Pinpoint the cell where the given text exists, returning its [X, Y] midpoint coordinate. 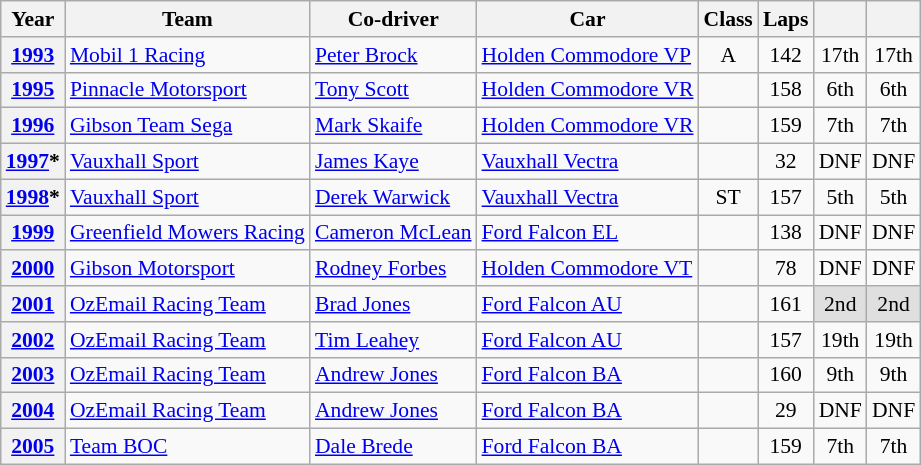
138 [786, 233]
Holden Commodore VP [588, 55]
1996 [33, 126]
Dale Brede [394, 447]
Derek Warwick [394, 197]
1997* [33, 162]
160 [786, 375]
2005 [33, 447]
2001 [33, 304]
2002 [33, 340]
Pinnacle Motorsport [188, 90]
2003 [33, 375]
Tim Leahey [394, 340]
Peter Brock [394, 55]
Rodney Forbes [394, 269]
Holden Commodore VT [588, 269]
James Kaye [394, 162]
78 [786, 269]
Greenfield Mowers Racing [188, 233]
1995 [33, 90]
Mobil 1 Racing [188, 55]
Mark Skaife [394, 126]
Class [728, 19]
2000 [33, 269]
1993 [33, 55]
Ford Falcon EL [588, 233]
Tony Scott [394, 90]
Gibson Team Sega [188, 126]
ST [728, 197]
Gibson Motorsport [188, 269]
158 [786, 90]
29 [786, 411]
Cameron McLean [394, 233]
1999 [33, 233]
1998* [33, 197]
Team BOC [188, 447]
Car [588, 19]
Team [188, 19]
Brad Jones [394, 304]
161 [786, 304]
Laps [786, 19]
Co-driver [394, 19]
A [728, 55]
142 [786, 55]
Year [33, 19]
32 [786, 162]
2004 [33, 411]
